Locate the cell with the specified text and output its [x, y] center coordinate. 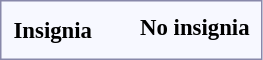
No insignia [196, 27]
Insignia [53, 30]
